Return (X, Y) of the center of cell containing provided text 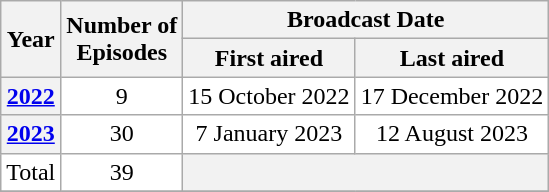
9 (122, 96)
12 August 2023 (452, 134)
Number ofEpisodes (122, 39)
17 December 2022 (452, 96)
First aired (269, 58)
2022 (31, 96)
15 October 2022 (269, 96)
30 (122, 134)
Last aired (452, 58)
Year (31, 39)
39 (122, 172)
Broadcast Date (366, 20)
7 January 2023 (269, 134)
Total (31, 172)
2023 (31, 134)
